Locate the cell with the specified text and output its [x, y] center coordinate. 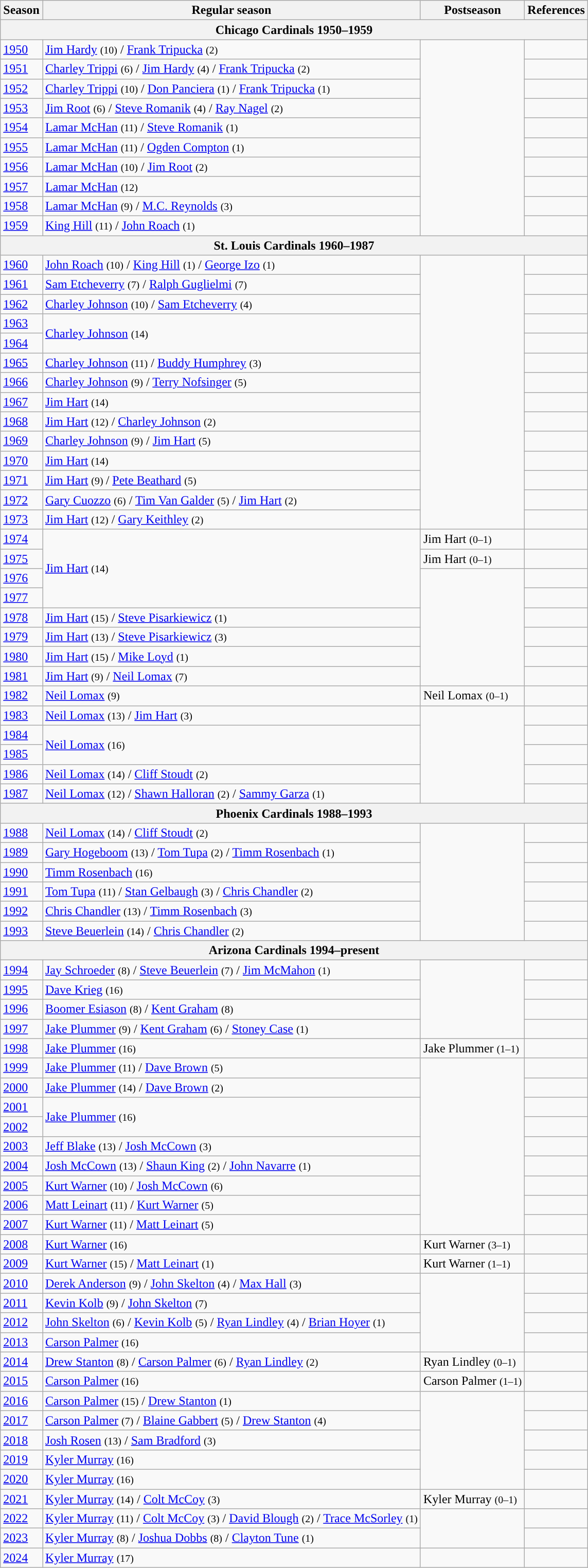
1996 [22, 1009]
Neil Lomax (0–1) [472, 696]
1998 [22, 1048]
Chris Chandler (13) / Timm Rosenbach (3) [231, 911]
1961 [22, 285]
Jim Hart (13) / Steve Pisarkiewicz (3) [231, 637]
Gary Hogeboom (13) / Tom Tupa (2) / Timm Rosenbach (1) [231, 852]
Lamar McHan (12) [231, 186]
Charley Johnson (9) / Jim Hart (5) [231, 441]
1979 [22, 637]
Kevin Kolb (9) / John Skelton (7) [231, 1303]
Lamar McHan (11) / Ogden Compton (1) [231, 147]
Lamar McHan (9) / M.C. Reynolds (3) [231, 206]
2017 [22, 1420]
1974 [22, 539]
Charley Trippi (10) / Don Panciera (1) / Frank Tripucka (1) [231, 89]
Jake Plummer (14) / Dave Brown (2) [231, 1087]
Jim Hart (12) / Gary Keithley (2) [231, 519]
1952 [22, 89]
Timm Rosenbach (16) [231, 872]
1981 [22, 676]
John Skelton (6) / Kevin Kolb (5) / Ryan Lindley (4) / Brian Hoyer (1) [231, 1323]
Lamar McHan (11) / Steve Romanik (1) [231, 128]
1964 [22, 343]
1982 [22, 696]
John Roach (10) / King Hill (1) / George Izo (1) [231, 265]
2005 [22, 1185]
Kurt Warner (15) / Matt Leinart (1) [231, 1264]
1993 [22, 931]
1985 [22, 754]
2018 [22, 1440]
1960 [22, 265]
Jay Schroeder (8) / Steve Beuerlein (7) / Jim McMahon (1) [231, 970]
Kurt Warner (16) [231, 1244]
Jake Plummer (1–1) [472, 1048]
Neil Lomax (9) [231, 696]
1980 [22, 657]
Charley Johnson (10) / Sam Etcheverry (4) [231, 304]
Carson Palmer (1–1) [472, 1381]
References [557, 10]
Gary Cuozzo (6) / Tim Van Galder (5) / Jim Hart (2) [231, 500]
Steve Beuerlein (14) / Chris Chandler (2) [231, 931]
Postseason [472, 10]
1972 [22, 500]
2014 [22, 1362]
2004 [22, 1166]
1967 [22, 402]
2006 [22, 1205]
Dave Krieg (16) [231, 990]
Carson Palmer (15) / Drew Stanton (1) [231, 1401]
King Hill (11) / John Roach (1) [231, 225]
Josh McCown (13) / Shaun King (2) / John Navarre (1) [231, 1166]
1969 [22, 441]
Kurt Warner (11) / Matt Leinart (5) [231, 1225]
1984 [22, 735]
Lamar McHan (10) / Jim Root (2) [231, 167]
1994 [22, 970]
Matt Leinart (11) / Kurt Warner (5) [231, 1205]
Charley Johnson (11) / Buddy Humphrey (3) [231, 363]
2011 [22, 1303]
Jim Hart (9) / Neil Lomax (7) [231, 676]
1957 [22, 186]
1978 [22, 618]
Jim Hardy (10) / Frank Tripucka (2) [231, 49]
1971 [22, 480]
1988 [22, 833]
Neil Lomax (13) / Jim Hart (3) [231, 715]
1999 [22, 1068]
2002 [22, 1126]
1966 [22, 382]
2007 [22, 1225]
2024 [22, 1558]
2010 [22, 1283]
1956 [22, 167]
Tom Tupa (11) / Stan Gelbaugh (3) / Chris Chandler (2) [231, 892]
1997 [22, 1029]
1987 [22, 794]
Kyler Murray (0–1) [472, 1499]
Kurt Warner (1–1) [472, 1264]
Drew Stanton (8) / Carson Palmer (6) / Ryan Lindley (2) [231, 1362]
1973 [22, 519]
Sam Etcheverry (7) / Ralph Guglielmi (7) [231, 285]
2020 [22, 1479]
Chicago Cardinals 1950–1959 [294, 30]
2003 [22, 1146]
2000 [22, 1087]
Jim Hart (12) / Charley Johnson (2) [231, 421]
1950 [22, 49]
1991 [22, 892]
Jim Hart (15) / Steve Pisarkiewicz (1) [231, 618]
1989 [22, 852]
2021 [22, 1499]
1963 [22, 324]
1968 [22, 421]
2012 [22, 1323]
Neil Lomax (12) / Shawn Halloran (2) / Sammy Garza (1) [231, 794]
Jim Hart (9) / Pete Beathard (5) [231, 480]
1958 [22, 206]
1975 [22, 558]
1954 [22, 128]
2001 [22, 1107]
Jake Plummer (11) / Dave Brown (5) [231, 1068]
Kyler Murray (11) / Colt McCoy (3) / David Blough (2) / Trace McSorley (1) [231, 1519]
1970 [22, 461]
Charley Johnson (9) / Terry Nofsinger (5) [231, 382]
Ryan Lindley (0–1) [472, 1362]
1995 [22, 990]
1959 [22, 225]
Kurt Warner (3–1) [472, 1244]
1962 [22, 304]
St. Louis Cardinals 1960–1987 [294, 245]
1955 [22, 147]
2009 [22, 1264]
1977 [22, 598]
2019 [22, 1459]
Boomer Esiason (8) / Kent Graham (8) [231, 1009]
1965 [22, 363]
1992 [22, 911]
Jim Hart (15) / Mike Loyd (1) [231, 657]
Carson Palmer (7) / Blaine Gabbert (5) / Drew Stanton (4) [231, 1420]
2008 [22, 1244]
Charley Johnson (14) [231, 333]
Jake Plummer (9) / Kent Graham (6) / Stoney Case (1) [231, 1029]
Kyler Murray (17) [231, 1558]
Regular season [231, 10]
1976 [22, 578]
Josh Rosen (13) / Sam Bradford (3) [231, 1440]
2013 [22, 1342]
Phoenix Cardinals 1988–1993 [294, 813]
Season [22, 10]
2022 [22, 1519]
2023 [22, 1538]
1983 [22, 715]
2015 [22, 1381]
Derek Anderson (9) / John Skelton (4) / Max Hall (3) [231, 1283]
Kyler Murray (8) / Joshua Dobbs (8) / Clayton Tune (1) [231, 1538]
Neil Lomax (16) [231, 745]
Kyler Murray (14) / Colt McCoy (3) [231, 1499]
1953 [22, 108]
1951 [22, 69]
Jeff Blake (13) / Josh McCown (3) [231, 1146]
Arizona Cardinals 1994–present [294, 950]
Charley Trippi (6) / Jim Hardy (4) / Frank Tripucka (2) [231, 69]
Jim Root (6) / Steve Romanik (4) / Ray Nagel (2) [231, 108]
Kurt Warner (10) / Josh McCown (6) [231, 1185]
1986 [22, 774]
1990 [22, 872]
2016 [22, 1401]
